Return the (x, y) coordinate for the center point of the cell that contains the specified text.  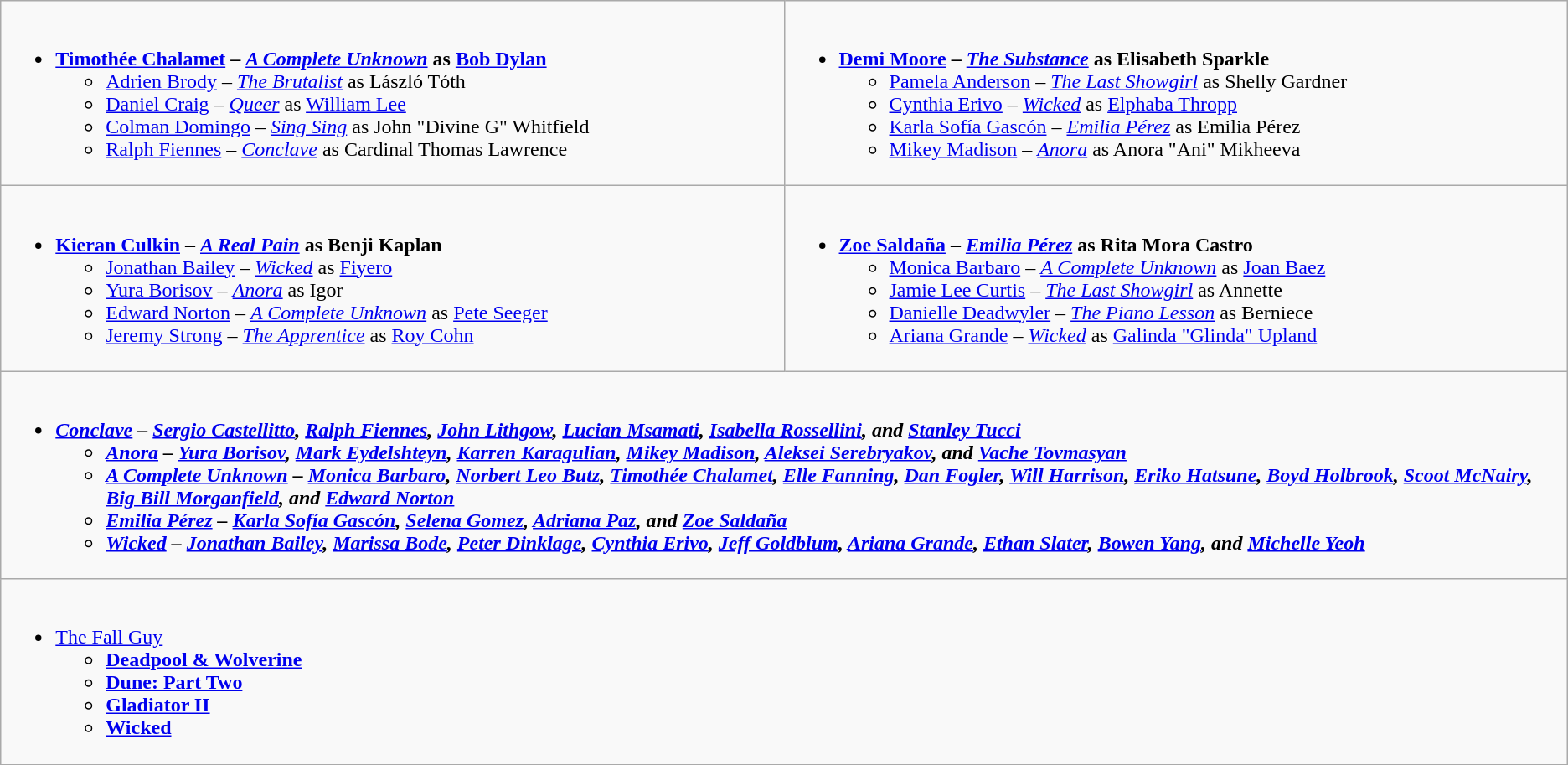
The Fall GuyDeadpool & WolverineDune: Part TwoGladiator IIWicked (784, 672)
